Return the [x, y] coordinate for the center point of the cell that contains the specified text.  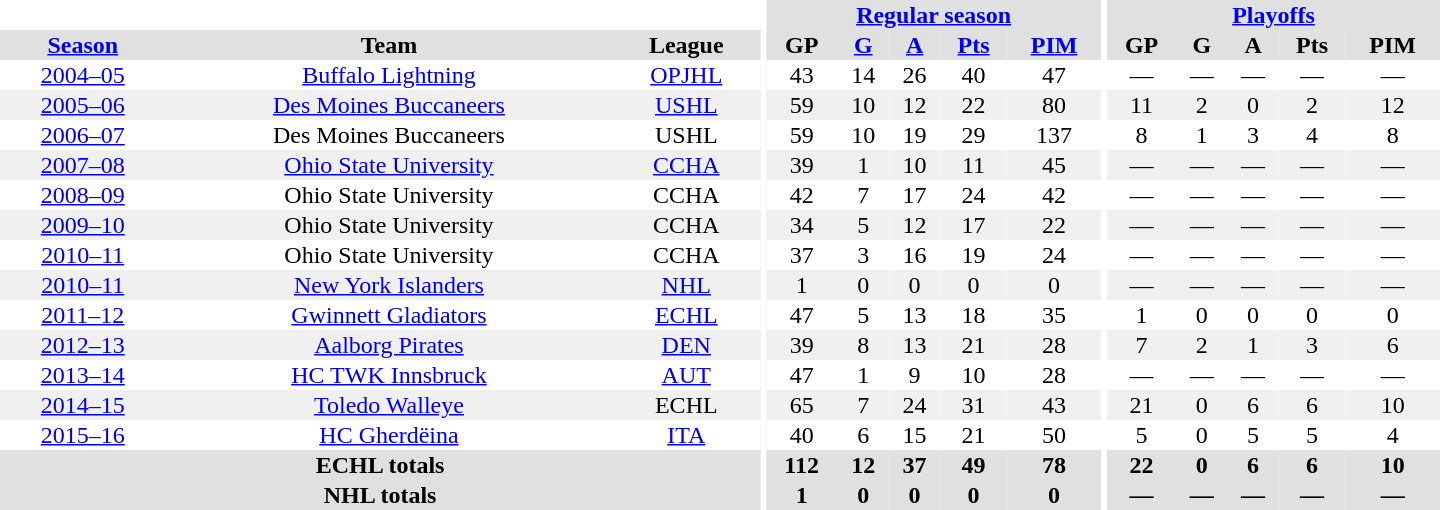
2008–09 [82, 195]
Regular season [934, 15]
Gwinnett Gladiators [388, 315]
2014–15 [82, 405]
15 [914, 435]
26 [914, 75]
Playoffs [1274, 15]
ECHL totals [380, 465]
9 [914, 375]
Season [82, 45]
Toledo Walleye [388, 405]
45 [1054, 165]
2007–08 [82, 165]
2011–12 [82, 315]
16 [914, 255]
2005–06 [82, 105]
50 [1054, 435]
NHL totals [380, 495]
2012–13 [82, 345]
OPJHL [686, 75]
HC TWK Innsbruck [388, 375]
31 [974, 405]
Team [388, 45]
65 [802, 405]
League [686, 45]
DEN [686, 345]
18 [974, 315]
Aalborg Pirates [388, 345]
14 [864, 75]
Buffalo Lightning [388, 75]
78 [1054, 465]
2009–10 [82, 225]
AUT [686, 375]
137 [1054, 135]
HC Gherdëina [388, 435]
2013–14 [82, 375]
112 [802, 465]
NHL [686, 285]
80 [1054, 105]
ITA [686, 435]
2004–05 [82, 75]
2015–16 [82, 435]
49 [974, 465]
2006–07 [82, 135]
34 [802, 225]
35 [1054, 315]
29 [974, 135]
New York Islanders [388, 285]
